Return the [X, Y] coordinate for the center point of the cell that contains the specified text.  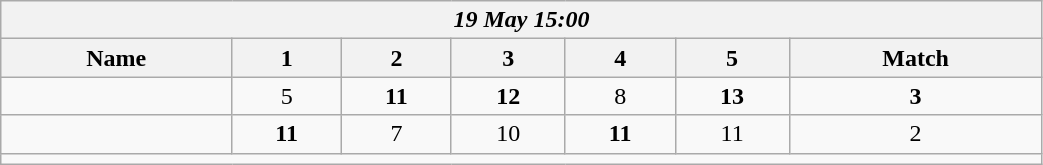
1 [287, 58]
4 [620, 58]
7 [397, 134]
19 May 15:00 [522, 20]
13 [732, 96]
Match [916, 58]
8 [620, 96]
10 [508, 134]
12 [508, 96]
Name [116, 58]
